Search for the cell housing the specified text and yield its [x, y] center coordinate. 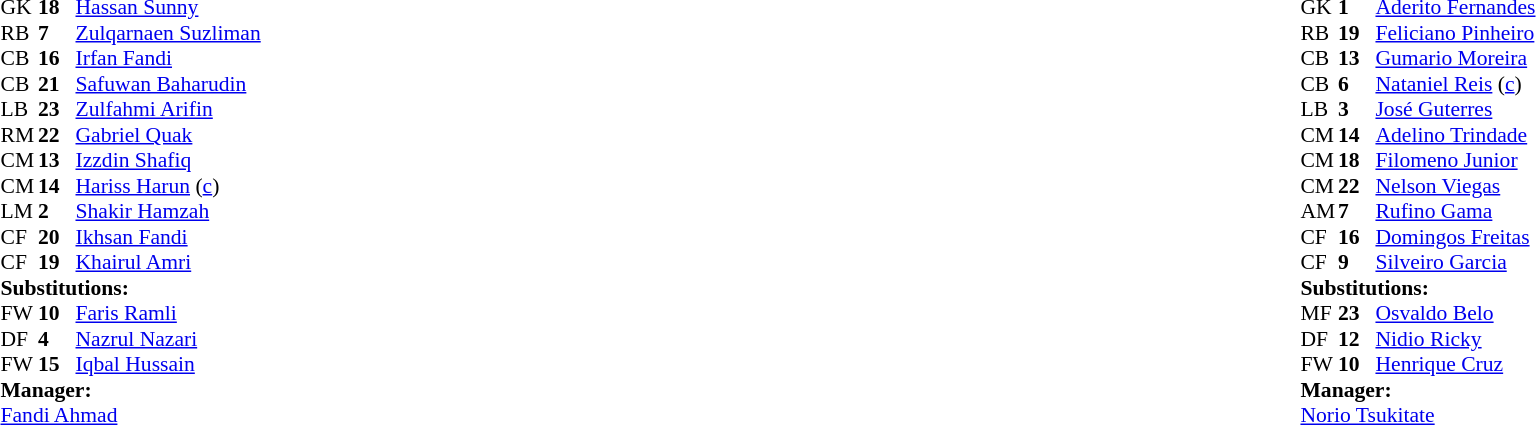
Osvaldo Belo [1455, 313]
Henrique Cruz [1455, 365]
Silveiro Garcia [1455, 263]
Domingos Freitas [1455, 237]
MF [1319, 313]
Nelson Viegas [1455, 186]
LM [19, 211]
Faris Ramli [168, 313]
Izzdin Shafiq [168, 161]
Nidio Ricky [1455, 339]
Zulqarnaen Suzliman [168, 33]
21 [57, 84]
Irfan Fandi [168, 59]
Safuwan Baharudin [168, 84]
Gumario Moreira [1455, 59]
Shakir Hamzah [168, 211]
José Guterres [1455, 109]
Gabriel Quak [168, 135]
AM [1319, 211]
3 [1357, 109]
Rufino Gama [1455, 211]
9 [1357, 263]
Zulfahmi Arifin [168, 109]
6 [1357, 84]
Hariss Harun (c) [168, 186]
Khairul Amri [168, 263]
20 [57, 237]
4 [57, 339]
2 [57, 211]
18 [1357, 161]
Nataniel Reis (c) [1455, 84]
RM [19, 135]
Filomeno Junior [1455, 161]
Nazrul Nazari [168, 339]
Adelino Trindade [1455, 135]
Ikhsan Fandi [168, 237]
Iqbal Hussain [168, 365]
12 [1357, 339]
Feliciano Pinheiro [1455, 33]
15 [57, 365]
